Provide the (X, Y) coordinate of the cell's center where the given text is located.  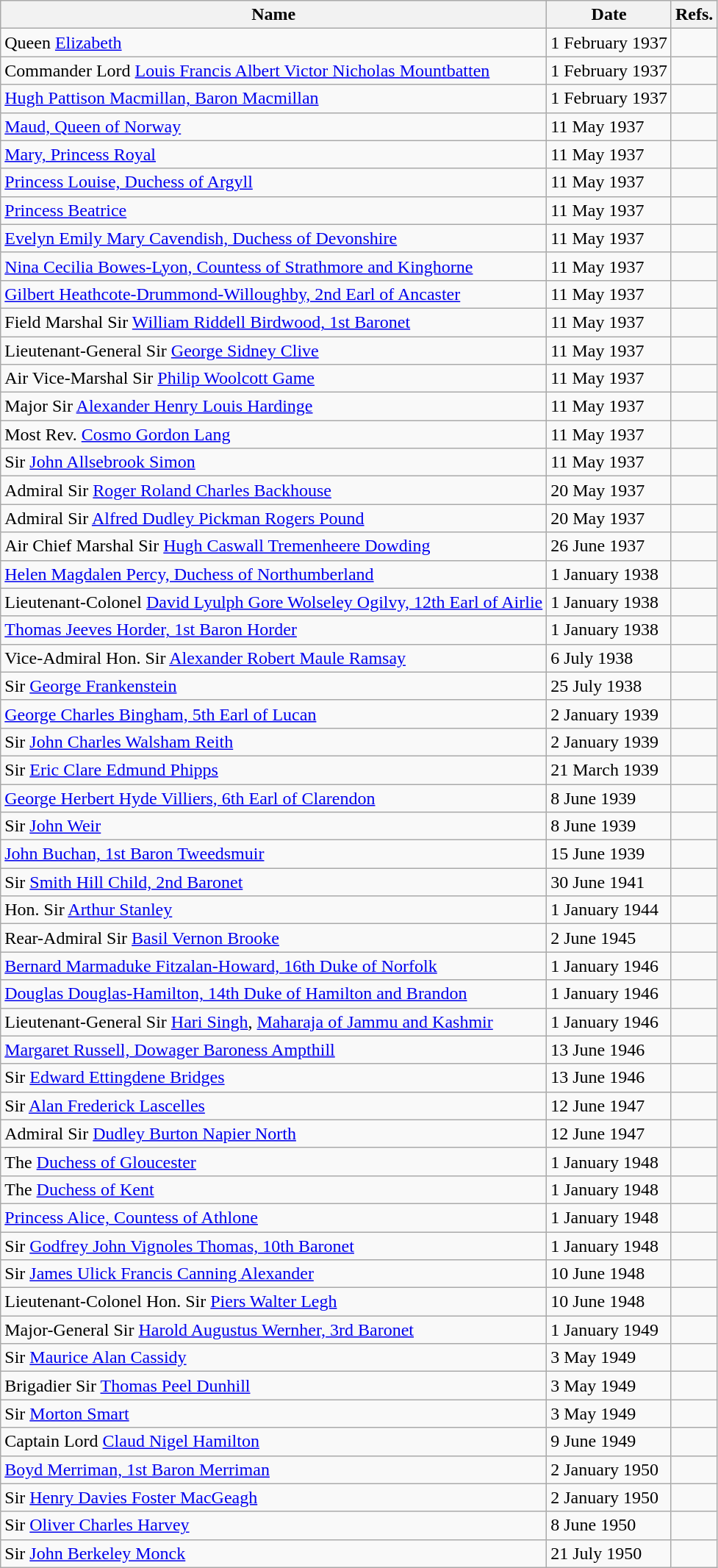
Captain Lord Claud Nigel Hamilton (273, 1442)
Admiral Sir Dudley Burton Napier North (273, 1134)
Sir Smith Hill Child, 2nd Baronet (273, 882)
1 January 1944 (609, 910)
Sir Morton Smart (273, 1414)
Princess Beatrice (273, 210)
Helen Magdalen Percy, Duchess of Northumberland (273, 574)
Thomas Jeeves Horder, 1st Baron Horder (273, 630)
Lieutenant-General Sir Hari Singh, Maharaja of Jammu and Kashmir (273, 1022)
Sir Oliver Charles Harvey (273, 1525)
Sir Eric Clare Edmund Phipps (273, 770)
John Buchan, 1st Baron Tweedsmuir (273, 854)
21 March 1939 (609, 770)
Major-General Sir Harold Augustus Wernher, 3rd Baronet (273, 1330)
Sir George Frankenstein (273, 686)
Refs. (694, 15)
Hugh Pattison Macmillan, Baron Macmillan (273, 99)
Nina Cecilia Bowes-Lyon, Countess of Strathmore and Kinghorne (273, 266)
15 June 1939 (609, 854)
Princess Alice, Countess of Athlone (273, 1217)
21 July 1950 (609, 1553)
Sir John Charles Walsham Reith (273, 742)
26 June 1937 (609, 546)
Lieutenant-Colonel Hon. Sir Piers Walter Legh (273, 1302)
Maud, Queen of Norway (273, 126)
Lieutenant-General Sir George Sidney Clive (273, 351)
Commander Lord Louis Francis Albert Victor Nicholas Mountbatten (273, 71)
Sir John Allsebrook Simon (273, 462)
Admiral Sir Roger Roland Charles Backhouse (273, 490)
Name (273, 15)
Sir Maurice Alan Cassidy (273, 1358)
Margaret Russell, Dowager Baroness Ampthill (273, 1050)
George Charles Bingham, 5th Earl of Lucan (273, 714)
Rear-Admiral Sir Basil Vernon Brooke (273, 938)
Princess Louise, Duchess of Argyll (273, 182)
George Herbert Hyde Villiers, 6th Earl of Clarendon (273, 798)
Field Marshal Sir William Riddell Birdwood, 1st Baronet (273, 322)
Gilbert Heathcote-Drummond-Willoughby, 2nd Earl of Ancaster (273, 294)
Queen Elizabeth (273, 43)
Mary, Princess Royal (273, 154)
Admiral Sir Alfred Dudley Pickman Rogers Pound (273, 518)
6 July 1938 (609, 658)
Air Vice-Marshal Sir Philip Woolcott Game (273, 379)
Sir Alan Frederick Lascelles (273, 1106)
Sir James Ulick Francis Canning Alexander (273, 1274)
25 July 1938 (609, 686)
Brigadier Sir Thomas Peel Dunhill (273, 1386)
Evelyn Emily Mary Cavendish, Duchess of Devonshire (273, 238)
Bernard Marmaduke Fitzalan-Howard, 16th Duke of Norfolk (273, 966)
9 June 1949 (609, 1442)
Air Chief Marshal Sir Hugh Caswall Tremenheere Dowding (273, 546)
Sir Edward Ettingdene Bridges (273, 1078)
Lieutenant-Colonel David Lyulph Gore Wolseley Ogilvy, 12th Earl of Airlie (273, 602)
Sir Godfrey John Vignoles Thomas, 10th Baronet (273, 1246)
Vice-Admiral Hon. Sir Alexander Robert Maule Ramsay (273, 658)
Sir John Berkeley Monck (273, 1553)
Douglas Douglas-Hamilton, 14th Duke of Hamilton and Brandon (273, 994)
2 June 1945 (609, 938)
Sir John Weir (273, 826)
Boyd Merriman, 1st Baron Merriman (273, 1469)
30 June 1941 (609, 882)
Sir Henry Davies Foster MacGeagh (273, 1497)
Most Rev. Cosmo Gordon Lang (273, 434)
Date (609, 15)
The Duchess of Gloucester (273, 1161)
Major Sir Alexander Henry Louis Hardinge (273, 407)
The Duchess of Kent (273, 1189)
8 June 1950 (609, 1525)
1 January 1949 (609, 1330)
Hon. Sir Arthur Stanley (273, 910)
